Scan for the cell matching the given text and deliver its (X, Y) coordinate at center. 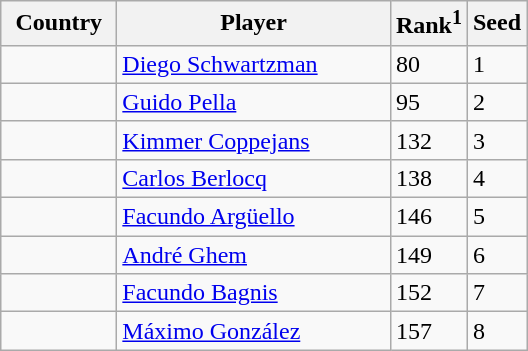
95 (428, 102)
Seed (496, 24)
Player (254, 24)
4 (496, 178)
Carlos Berlocq (254, 178)
5 (496, 217)
Facundo Argüello (254, 217)
3 (496, 140)
Kimmer Coppejans (254, 140)
138 (428, 178)
7 (496, 293)
Máximo González (254, 331)
2 (496, 102)
André Ghem (254, 255)
Guido Pella (254, 102)
157 (428, 331)
80 (428, 64)
Facundo Bagnis (254, 293)
Diego Schwartzman (254, 64)
146 (428, 217)
132 (428, 140)
152 (428, 293)
6 (496, 255)
Country (59, 24)
Rank1 (428, 24)
8 (496, 331)
1 (496, 64)
149 (428, 255)
